From the cell containing the given text, extract its center point as [x, y] coordinate. 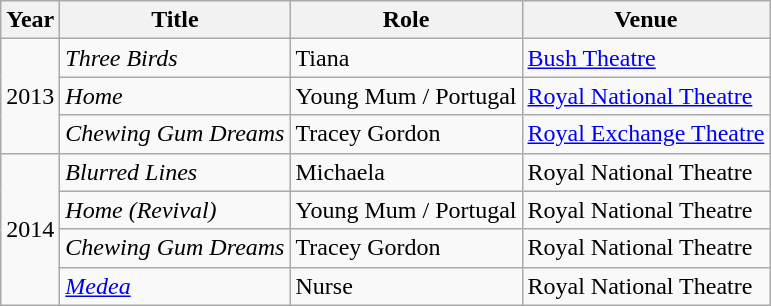
Year [30, 20]
2013 [30, 96]
Blurred Lines [175, 172]
Nurse [406, 286]
Three Birds [175, 58]
Home [175, 96]
Venue [646, 20]
Royal Exchange Theatre [646, 134]
2014 [30, 229]
Role [406, 20]
Home (Revival) [175, 210]
Michaela [406, 172]
Bush Theatre [646, 58]
Medea [175, 286]
Title [175, 20]
Tiana [406, 58]
